Locate the cell with the specified text and output its [x, y] center coordinate. 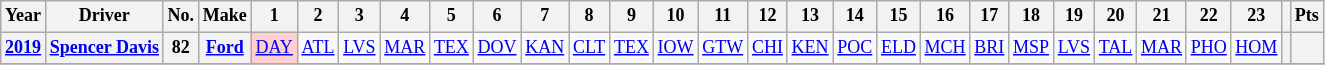
HOM [1256, 48]
POC [855, 48]
21 [1162, 16]
7 [545, 16]
IOW [676, 48]
ATL [318, 48]
No. [180, 16]
MSP [1032, 48]
16 [945, 16]
ELD [899, 48]
KAN [545, 48]
10 [676, 16]
GTW [723, 48]
8 [590, 16]
Driver [104, 16]
2019 [24, 48]
DAY [274, 48]
2 [318, 16]
CLT [590, 48]
CHI [768, 48]
5 [452, 16]
Ford [224, 48]
4 [405, 16]
15 [899, 16]
14 [855, 16]
22 [1208, 16]
12 [768, 16]
Year [24, 16]
6 [497, 16]
9 [632, 16]
13 [810, 16]
KEN [810, 48]
11 [723, 16]
17 [990, 16]
18 [1032, 16]
PHO [1208, 48]
Pts [1306, 16]
Spencer Davis [104, 48]
20 [1115, 16]
3 [360, 16]
Make [224, 16]
DOV [497, 48]
MCH [945, 48]
19 [1074, 16]
BRI [990, 48]
23 [1256, 16]
82 [180, 48]
TAL [1115, 48]
1 [274, 16]
